Scan for the cell matching the given text and deliver its (x, y) coordinate at center. 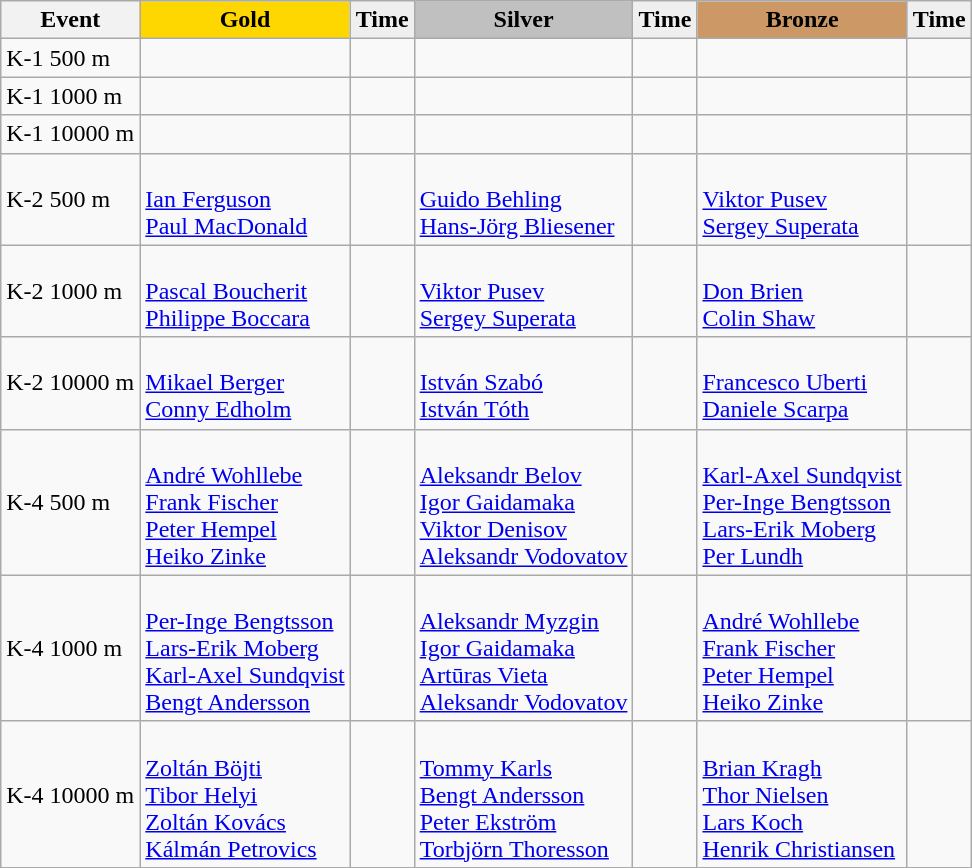
Pascal BoucheritPhilippe Boccara (245, 291)
Mikael BergerConny Edholm (245, 383)
Event (70, 20)
Ian FergusonPaul MacDonald (245, 199)
K-1 10000 m (70, 134)
K-1 1000 m (70, 96)
Karl-Axel SundqvistPer-Inge BengtssonLars-Erik MobergPer Lundh (802, 502)
K-4 1000 m (70, 648)
K-4 500 m (70, 502)
Bronze (802, 20)
Tommy KarlsBengt AnderssonPeter EkströmTorbjörn Thoresson (524, 794)
Zoltán BöjtiTibor HelyiZoltán KovácsKálmán Petrovics (245, 794)
István SzabóIstván Tóth (524, 383)
Francesco UbertiDaniele Scarpa (802, 383)
Gold (245, 20)
K-2 10000 m (70, 383)
K-1 500 m (70, 58)
Guido BehlingHans-Jörg Bliesener (524, 199)
K-4 10000 m (70, 794)
Don BrienColin Shaw (802, 291)
Per-Inge BengtssonLars-Erik MobergKarl-Axel SundqvistBengt Andersson (245, 648)
Silver (524, 20)
K-2 1000 m (70, 291)
Aleksandr BelovIgor GaidamakaViktor DenisovAleksandr Vodovatov (524, 502)
Aleksandr MyzginIgor GaidamakaArtūras VietaAleksandr Vodovatov (524, 648)
Brian KraghThor NielsenLars KochHenrik Christiansen (802, 794)
K-2 500 m (70, 199)
